Search for the cell housing the specified text and yield its [X, Y] center coordinate. 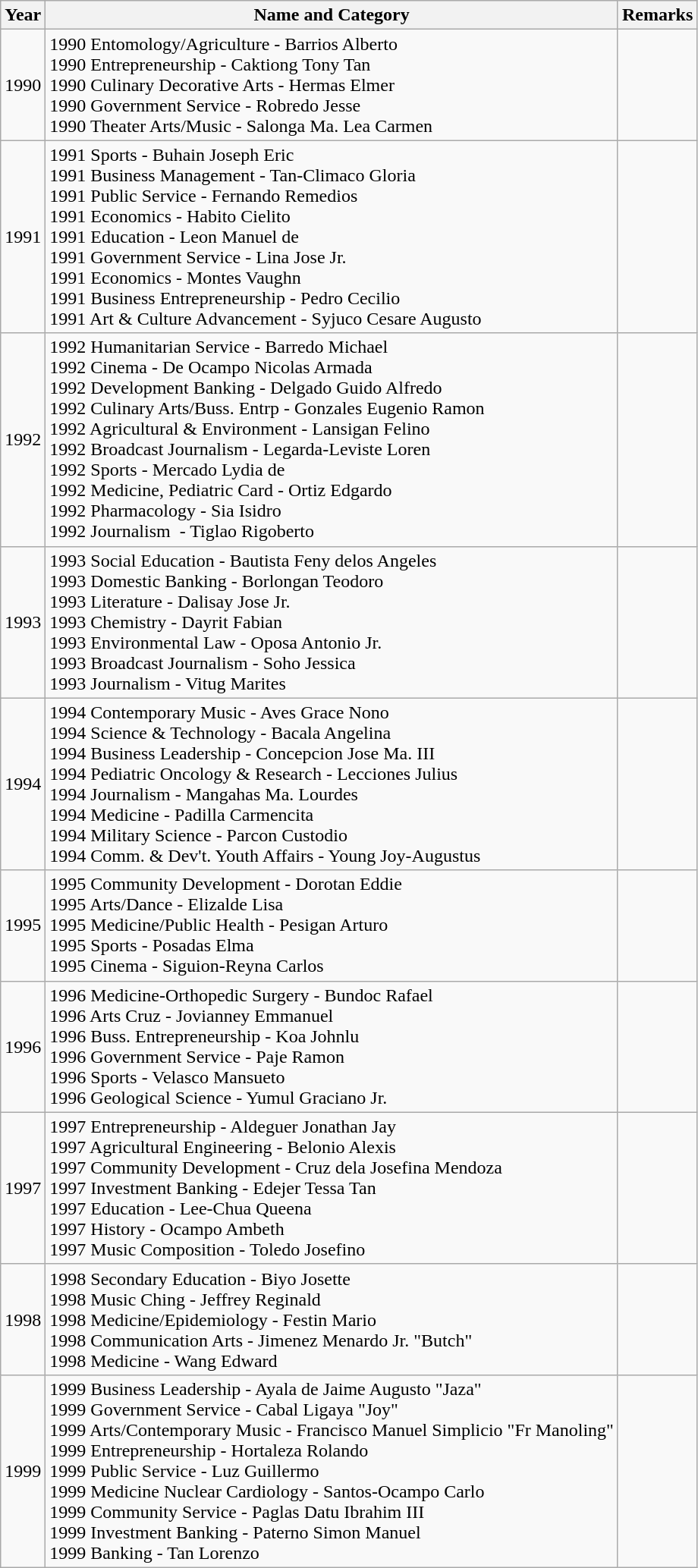
1994 [23, 784]
1993 [23, 622]
1992 [23, 440]
1991 [23, 237]
Year [23, 15]
1998 [23, 1319]
1990 [23, 85]
Name and Category [332, 15]
1996 [23, 1047]
Remarks [657, 15]
1997 [23, 1188]
1995 [23, 925]
1999 [23, 1471]
